Return the (x, y) coordinate for the center point of the cell that contains the specified text.  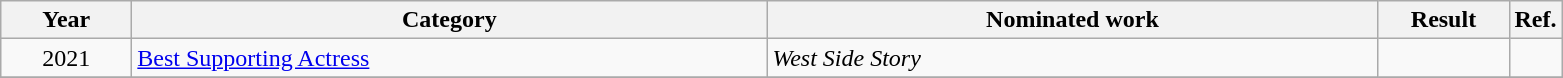
Result (1444, 20)
Best Supporting Actress (450, 58)
Ref. (1536, 20)
Year (66, 20)
Category (450, 20)
2021 (66, 58)
West Side Story (1072, 58)
Nominated work (1072, 20)
